Capture the cell that displays the provided text and extract its [X, Y] central coordinate. 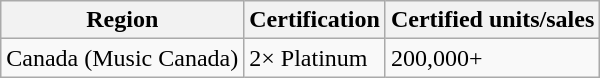
Region [122, 20]
Canada (Music Canada) [122, 58]
2× Platinum [315, 58]
Certified units/sales [492, 20]
Certification [315, 20]
200,000+ [492, 58]
